Search for the cell housing the specified text and yield its [x, y] center coordinate. 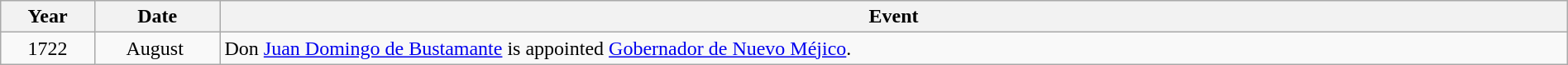
Year [48, 17]
Event [893, 17]
1722 [48, 48]
Don Juan Domingo de Bustamante is appointed Gobernador de Nuevo Méjico. [893, 48]
August [157, 48]
Date [157, 17]
